Determine the [x, y] coordinate at the center of the cell enclosing the given text.  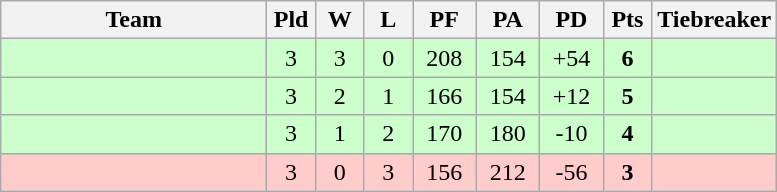
208 [444, 58]
170 [444, 134]
166 [444, 96]
212 [508, 172]
+54 [572, 58]
W [340, 20]
+12 [572, 96]
L [388, 20]
5 [628, 96]
Pld [292, 20]
156 [444, 172]
-56 [572, 172]
Team [134, 20]
PA [508, 20]
4 [628, 134]
PF [444, 20]
Pts [628, 20]
Tiebreaker [714, 20]
PD [572, 20]
6 [628, 58]
-10 [572, 134]
180 [508, 134]
